Scan for the cell matching the given text and deliver its (x, y) coordinate at center. 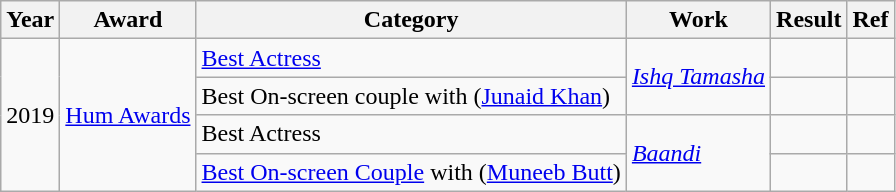
Work (698, 20)
Award (128, 20)
Ishq Tamasha (698, 77)
2019 (30, 115)
Hum Awards (128, 115)
Year (30, 20)
Best On-screen couple with (Junaid Khan) (411, 96)
Baandi (698, 153)
Result (809, 20)
Category (411, 20)
Best On-screen Couple with (Muneeb Butt) (411, 172)
Ref (870, 20)
